Scan for the cell matching the given text and deliver its (x, y) coordinate at center. 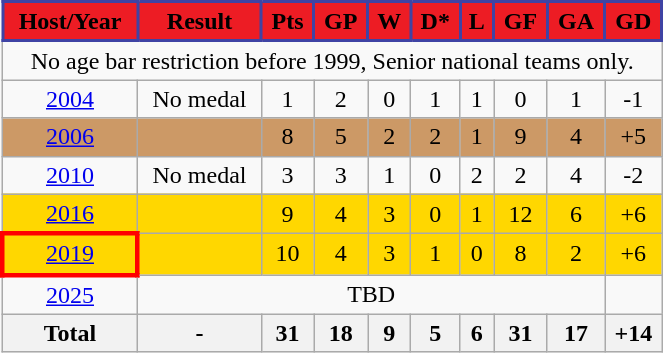
-1 (634, 99)
Total (70, 333)
12 (521, 214)
2025 (70, 295)
No age bar restriction before 1999, Senior national teams only. (332, 60)
GF (521, 22)
10 (287, 254)
- (200, 333)
D* (436, 22)
Result (200, 22)
Host/Year (70, 22)
GA (576, 22)
2006 (70, 137)
GP (341, 22)
2004 (70, 99)
TBD (372, 295)
Pts (287, 22)
L (477, 22)
18 (341, 333)
2010 (70, 175)
+5 (634, 137)
2016 (70, 214)
2019 (70, 254)
W (390, 22)
-2 (634, 175)
17 (576, 333)
GD (634, 22)
+14 (634, 333)
